Return the (X, Y) coordinate for the center point of the cell that contains the specified text.  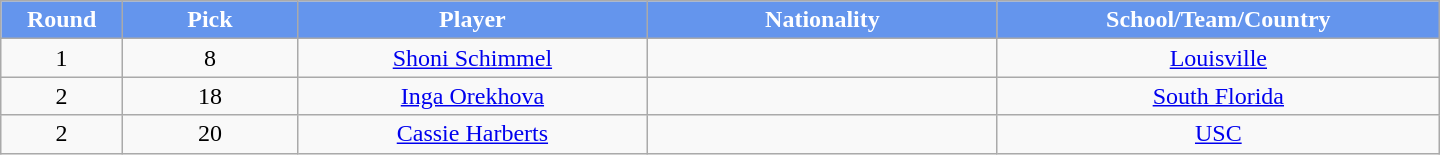
1 (62, 58)
South Florida (1218, 96)
Louisville (1218, 58)
Cassie Harberts (472, 134)
School/Team/Country (1218, 20)
8 (210, 58)
Round (62, 20)
18 (210, 96)
Shoni Schimmel (472, 58)
Inga Orekhova (472, 96)
Player (472, 20)
Nationality (822, 20)
Pick (210, 20)
20 (210, 134)
USC (1218, 134)
